Identify which cell holds the provided text, then report its [x, y] central coordinate. 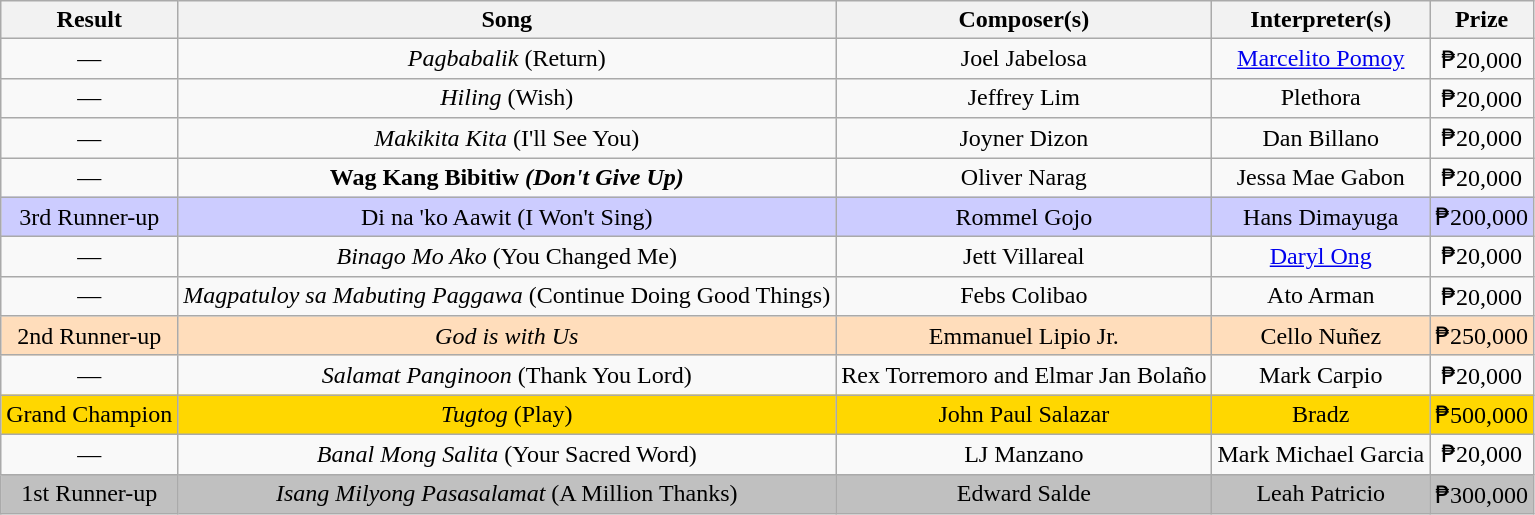
Hiling (Wish) [507, 98]
Rex Torremoro and Elmar Jan Bolaño [1024, 375]
Isang Milyong Pasasalamat (A Million Thanks) [507, 494]
Mark Michael Garcia [1321, 454]
Tugtog (Play) [507, 415]
Bradz [1321, 415]
₱300,000 [1482, 494]
Marcelito Pomoy [1321, 59]
Mark Carpio [1321, 375]
John Paul Salazar [1024, 415]
God is with Us [507, 336]
1st Runner-up [90, 494]
Magpatuloy sa Mabuting Paggawa (Continue Doing Good Things) [507, 296]
Salamat Panginoon (Thank You Lord) [507, 375]
Dan Billano [1321, 138]
₱500,000 [1482, 415]
₱250,000 [1482, 336]
Prize [1482, 20]
Result [90, 20]
Leah Patricio [1321, 494]
Daryl Ong [1321, 257]
Ato Arman [1321, 296]
Joyner Dizon [1024, 138]
Jessa Mae Gabon [1321, 178]
3rd Runner-up [90, 217]
₱200,000 [1482, 217]
Pagbabalik (Return) [507, 59]
Joel Jabelosa [1024, 59]
Makikita Kita (I'll See You) [507, 138]
Hans Dimayuga [1321, 217]
Interpreter(s) [1321, 20]
Oliver Narag [1024, 178]
Grand Champion [90, 415]
Jeffrey Lim [1024, 98]
Binago Mo Ako (You Changed Me) [507, 257]
LJ Manzano [1024, 454]
Composer(s) [1024, 20]
Rommel Gojo [1024, 217]
Plethora [1321, 98]
Edward Salde [1024, 494]
Wag Kang Bibitiw (Don't Give Up) [507, 178]
Cello Nuñez [1321, 336]
Emmanuel Lipio Jr. [1024, 336]
2nd Runner-up [90, 336]
Jett Villareal [1024, 257]
Di na 'ko Aawit (I Won't Sing) [507, 217]
Song [507, 20]
Banal Mong Salita (Your Sacred Word) [507, 454]
Febs Colibao [1024, 296]
